Search for the cell housing the specified text and yield its [x, y] center coordinate. 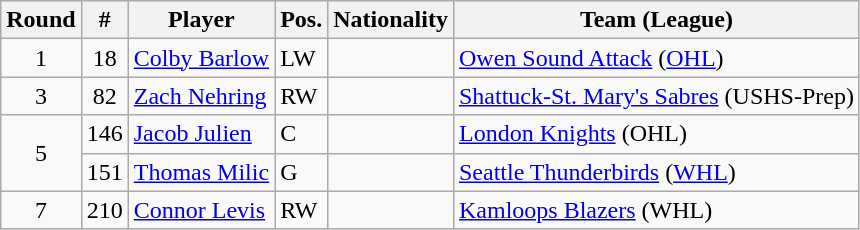
Owen Sound Attack (OHL) [656, 58]
Player [201, 20]
London Knights (OHL) [656, 134]
Seattle Thunderbirds (WHL) [656, 172]
Shattuck-St. Mary's Sabres (USHS-Prep) [656, 96]
C [302, 134]
# [104, 20]
7 [41, 210]
Zach Nehring [201, 96]
Thomas Milic [201, 172]
3 [41, 96]
Nationality [391, 20]
Connor Levis [201, 210]
210 [104, 210]
Colby Barlow [201, 58]
1 [41, 58]
151 [104, 172]
18 [104, 58]
G [302, 172]
Round [41, 20]
Kamloops Blazers (WHL) [656, 210]
LW [302, 58]
82 [104, 96]
146 [104, 134]
5 [41, 153]
Team (League) [656, 20]
Jacob Julien [201, 134]
Pos. [302, 20]
